Provide the (X, Y) coordinate of the cell's center where the given text is located.  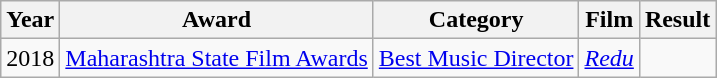
Best Music Director (476, 58)
2018 (30, 58)
Redu (609, 58)
Result (677, 20)
Award (216, 20)
Maharashtra State Film Awards (216, 58)
Year (30, 20)
Category (476, 20)
Film (609, 20)
